Return [x, y] of the center of cell containing provided text 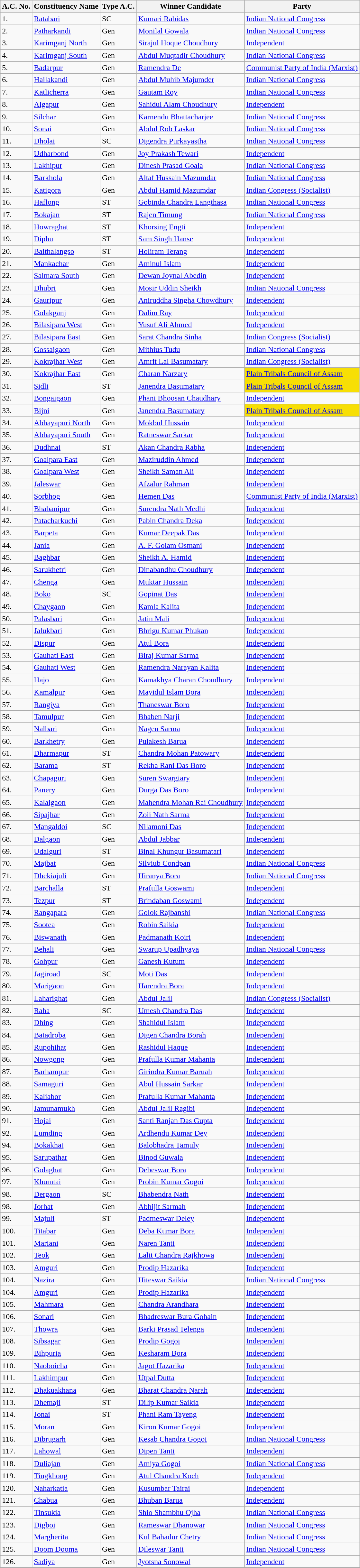
40. [16, 496]
Chapaguri [66, 778]
Abhayapuri South [66, 435]
102. [16, 1255]
79. [16, 974]
82. [16, 1010]
Titabar [66, 1231]
114. [16, 1415]
Ramendra De [190, 68]
Dalim Ray [190, 312]
Kamla Kalita [190, 606]
Sidli [66, 386]
Phani Ram Tayeng [190, 1415]
Rekha Rani Das Boro [190, 766]
19. [16, 239]
Bhuban Barua [190, 1500]
Kusumbar Tairai [190, 1488]
89. [16, 1096]
73. [16, 900]
Sootea [66, 925]
Mariani [66, 1243]
Patharkandi [66, 31]
Kaliabor [66, 1096]
Barkhetry [66, 741]
Tinsukia [66, 1512]
Sonai [66, 129]
Durga Das Boro [190, 790]
Dhing [66, 1023]
1. [16, 19]
Sonari [66, 1316]
Naren Tanti [190, 1243]
4. [16, 55]
Majbat [66, 863]
Sheikh Saman Ali [190, 472]
Charan Narzary [190, 374]
Mayidul Islam Bora [190, 692]
Surendra Nath Medhi [190, 508]
44. [16, 545]
61. [16, 753]
Harendra Bora [190, 986]
Abdul Hamid Mazumdar [190, 190]
6. [16, 80]
122. [16, 1512]
81. [16, 998]
41. [16, 508]
71. [16, 876]
29. [16, 362]
Binod Guwala [190, 1158]
Golakganj [66, 312]
Moran [66, 1427]
Type A.C. [118, 6]
Bilasipara East [66, 337]
Kamalpur [66, 692]
Silviub Condpan [190, 863]
Gopinat Das [190, 594]
Holiram Terang [190, 251]
Laharighat [66, 998]
Haflong [66, 202]
118. [16, 1463]
Karnendu Bhattacharjee [190, 116]
Nalbari [66, 729]
Gobinda Chandra Langthasa [190, 202]
Binal Khungur Basumatari [190, 851]
Dhakuakhana [66, 1390]
Karimganj South [66, 55]
Abhijit Sarmah [190, 1206]
Gautam Roy [190, 92]
Kokrajhar West [66, 362]
108. [16, 1341]
22. [16, 276]
Dhubri [66, 288]
Kiron Kumar Gogoi [190, 1427]
111. [16, 1378]
Boko [66, 594]
Altaf Hussain Mazumdar [190, 178]
Joy Prakash Tewari [190, 153]
15. [16, 190]
48. [16, 594]
Jalukbari [66, 631]
Badarpur [66, 68]
80. [16, 986]
Tezpur [66, 900]
Dalgaon [66, 839]
45. [16, 558]
Teok [66, 1255]
Tamulpur [66, 716]
Chandra Arandhara [190, 1304]
Dinesh Prasad Goala [190, 166]
Udalguri [66, 851]
Goalpara West [66, 472]
92. [16, 1133]
77. [16, 949]
Bhrigu Kumar Phukan [190, 631]
Digboi [66, 1525]
23. [16, 288]
58. [16, 716]
106. [16, 1316]
Utpal Dutta [190, 1378]
Gauhati East [66, 655]
Abdul Jalil [190, 998]
Nazira [66, 1280]
17. [16, 215]
Sarukhetri [66, 570]
Nagen Sarma [190, 729]
Padmanath Koiri [190, 937]
Brindaban Goswami [190, 900]
75. [16, 925]
124. [16, 1537]
Maziruddin Ahmed [190, 459]
14. [16, 178]
Gauripur [66, 300]
Jatin Mali [190, 619]
Batadroba [66, 1035]
117. [16, 1451]
Kamakhya Charan Choudhury [190, 680]
Atul Bora [190, 643]
Muktar Hussain [190, 582]
Abul Hussain Sarkar [190, 1084]
Yusuf Ali Ahmed [190, 325]
Jamunamukh [66, 1108]
Sibsagar [66, 1341]
Barama [66, 766]
Barchalla [66, 888]
64. [16, 790]
Panery [66, 790]
90. [16, 1108]
Lalit Chandra Rajkhowa [190, 1255]
Jonai [66, 1415]
107. [16, 1329]
25. [16, 312]
Duliajan [66, 1463]
Patacharkuchi [66, 521]
68. [16, 839]
Umesh Chandra Das [190, 1010]
Debeswar Bora [190, 1170]
Pulakesh Barua [190, 741]
Jagot Hazarika [190, 1366]
Barhampur [66, 1072]
Hiteswar Saikia [190, 1280]
67. [16, 827]
109. [16, 1353]
Mangaldoi [66, 827]
31. [16, 386]
2. [16, 31]
Bhadreswar Bura Gohain [190, 1316]
Lakhipur [66, 166]
35. [16, 435]
32. [16, 398]
Lumding [66, 1133]
119. [16, 1476]
Ramendra Narayan Kalita [190, 668]
Abdul Muhib Majumder [190, 80]
113. [16, 1402]
Hailakandi [66, 80]
Bongaigaon [66, 398]
95. [16, 1158]
Kumar Deepak Das [190, 533]
76. [16, 937]
99. [16, 1219]
Lakhimpur [66, 1378]
11. [16, 141]
85. [16, 1047]
Mokbul Hussain [190, 423]
Dudhnai [66, 447]
59. [16, 729]
46. [16, 570]
Phani Bhoosan Chaudhary [190, 398]
18. [16, 227]
34. [16, 423]
Abdul Jabbar [190, 839]
Robin Saikia [190, 925]
Karimganj North [66, 43]
97. [16, 1182]
20. [16, 251]
13. [16, 166]
28. [16, 349]
Udharbond [66, 153]
Mithius Tudu [190, 349]
Probin Kumar Gogoi [190, 1182]
91. [16, 1121]
Deba Kumar Bora [190, 1231]
105. [16, 1304]
Khorsing Engti [190, 227]
Party [302, 6]
62. [16, 766]
56. [16, 692]
Dhemaji [66, 1402]
Kesab Chandra Gogoi [190, 1439]
Palasbari [66, 619]
57. [16, 704]
Hiranya Bora [190, 876]
Prodip Gogoi [190, 1341]
Jyotsna Sonowal [190, 1562]
123. [16, 1525]
Amiya Gogoi [190, 1463]
39. [16, 484]
Sorbhog [66, 496]
Behali [66, 949]
Jagiroad [66, 974]
Padmeswar Deley [190, 1219]
Dholai [66, 141]
Chaygaon [66, 606]
Moti Das [190, 974]
38. [16, 472]
Dhekiajuli [66, 876]
21. [16, 263]
26. [16, 325]
70. [16, 863]
Thowra [66, 1329]
Dipen Tanti [190, 1451]
Amrit Lal Basumatary [190, 362]
A. F. Golam Osmani [190, 545]
Aniruddha Singha Chowdhury [190, 300]
Ardhendu Kumar Dey [190, 1133]
12. [16, 153]
24. [16, 300]
Katigora [66, 190]
Thaneswar Boro [190, 704]
126. [16, 1562]
Mosir Uddin Sheikh [190, 288]
Mahendra Mohan Rai Choudhury [190, 802]
Hojai [66, 1121]
Kul Bahadur Chetry [190, 1537]
Ganesh Kutum [190, 962]
87. [16, 1072]
Rajen Timung [190, 215]
Majuli [66, 1219]
Hemen Das [190, 496]
Nowgong [66, 1059]
112. [16, 1390]
121. [16, 1500]
Barkhola [66, 178]
Zoii Nath Sarma [190, 815]
Barki Prasad Telenga [190, 1329]
96. [16, 1170]
Khumtai [66, 1182]
Chenga [66, 582]
49. [16, 606]
Abdul Jalil Ragibi [190, 1108]
Sipajhar [66, 815]
Chabua [66, 1500]
A.C. No. [16, 6]
Gauhati West [66, 668]
33. [16, 410]
Barpeta [66, 533]
101. [16, 1243]
Ratabari [66, 19]
69. [16, 851]
Shahidul Islam [190, 1023]
Sarat Chandra Sinha [190, 337]
Kesharam Bora [190, 1353]
Suren Swargiary [190, 778]
Salmara South [66, 276]
Pabin Chandra Deka [190, 521]
Digendra Purkayastha [190, 141]
65. [16, 802]
Bokakhat [66, 1145]
Rupohihat [66, 1047]
27. [16, 337]
Golok Rajbanshi [190, 912]
Rangiya [66, 704]
Dewan Joynal Abedin [190, 276]
83. [16, 1023]
Bhabendra Nath [190, 1194]
120. [16, 1488]
Doom Dooma [66, 1549]
Mankachar [66, 263]
5. [16, 68]
Jaleswar [66, 484]
Shio Shambhu Ojha [190, 1512]
Dileswar Tanti [190, 1549]
88. [16, 1084]
115. [16, 1427]
Rangapara [66, 912]
10. [16, 129]
Prafulla Goswami [190, 888]
Marigaon [66, 986]
Raha [66, 1010]
Sahidul Alam Choudhury [190, 104]
Abdul Rob Laskar [190, 129]
Naoboicha [66, 1366]
Bokajan [66, 215]
Afzalur Rahman [190, 484]
Baghbar [66, 558]
Jorhat [66, 1206]
8. [16, 104]
Lahowal [66, 1451]
Golaghat [66, 1170]
53. [16, 655]
Swarup Upadhyaya [190, 949]
74. [16, 912]
Dispur [66, 643]
Gossaigaon [66, 349]
Hajo [66, 680]
Monilal Gowala [190, 31]
Samaguri [66, 1084]
Chandra Mohan Patowary [190, 753]
Nilamoni Das [190, 827]
Sarupathar [66, 1158]
Dinabandhu Choudhury [190, 570]
Dergaon [66, 1194]
16. [16, 202]
Kokrajhar East [66, 374]
42. [16, 521]
Sheikh A. Hamid [190, 558]
43. [16, 533]
7. [16, 92]
Tingkhong [66, 1476]
Sam Singh Hanse [190, 239]
3. [16, 43]
Sirajul Hoque Choudhury [190, 43]
Biswanath [66, 937]
Sadiya [66, 1562]
52. [16, 643]
Baithalangso [66, 251]
Girindra Kumar Baruah [190, 1072]
Digen Chandra Borah [190, 1035]
37. [16, 459]
125. [16, 1549]
Gohpur [66, 962]
116. [16, 1439]
Mahmara [66, 1304]
72. [16, 888]
Howraghat [66, 227]
Silchar [66, 116]
Abdul Muqtadir Choudhury [190, 55]
Constituency Name [66, 6]
Kalaigaon [66, 802]
47. [16, 582]
Winner Candidate [190, 6]
50. [16, 619]
Diphu [66, 239]
66. [16, 815]
Biraj Kumar Sarma [190, 655]
Bilasipara West [66, 325]
63. [16, 778]
36. [16, 447]
54. [16, 668]
94. [16, 1145]
84. [16, 1035]
Bhabanipur [66, 508]
Abhayapuri North [66, 423]
55. [16, 680]
Naharkatia [66, 1488]
Dibrugarh [66, 1439]
Jania [66, 545]
Katlicherra [66, 92]
Akan Chandra Rabha [190, 447]
100. [16, 1231]
103. [16, 1268]
Bihpuria [66, 1353]
Aminul Islam [190, 263]
Dharmapur [66, 753]
Dilip Kumar Saikia [190, 1402]
51. [16, 631]
110. [16, 1366]
60. [16, 741]
Rashidul Haque [190, 1047]
86. [16, 1059]
Bharat Chandra Narah [190, 1390]
Bijni [66, 410]
30. [16, 374]
Rameswar Dhanowar [190, 1525]
Atul Chandra Koch [190, 1476]
Goalpara East [66, 459]
Ratneswar Sarkar [190, 435]
Kumari Rabidas [190, 19]
Margherita [66, 1537]
Algapur [66, 104]
78. [16, 962]
Bhaben Narji [190, 716]
Santi Ranjan Das Gupta [190, 1121]
9. [16, 116]
Balobhadra Tamuly [190, 1145]
